For the text-containing cell, return its midpoint in (X, Y) coordinate format. 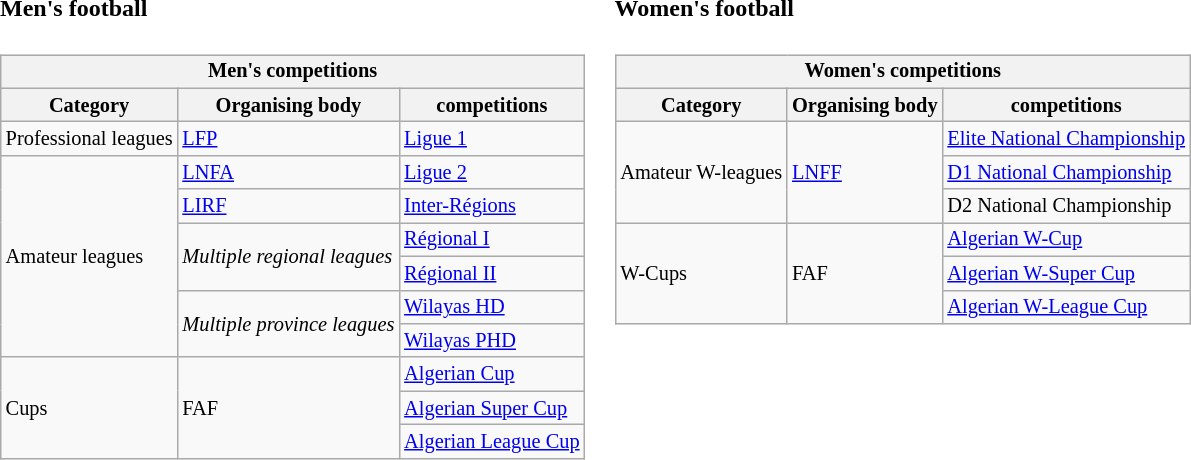
Algerian Cup (492, 374)
D1 National Championship (1066, 173)
Inter-Régions (492, 206)
Algerian W-Cup (1066, 240)
Elite National Championship (1066, 139)
Amateur W-leagues (701, 172)
Ligue 1 (492, 139)
Multiple regional leagues (288, 256)
LFP (288, 139)
Amateur leagues (90, 257)
Professional leagues (90, 139)
D2 National Championship (1066, 206)
Régional II (492, 273)
W-Cups (701, 274)
Algerian W-League Cup (1066, 307)
Cups (90, 408)
Algerian W-Super Cup (1066, 273)
Algerian Super Cup (492, 408)
Women's competitions (902, 72)
Men's competitions (293, 72)
Multiple province leagues (288, 324)
Wilayas HD (492, 307)
LNFF (864, 172)
Algerian League Cup (492, 442)
Wilayas PHD (492, 341)
LIRF (288, 206)
LNFA (288, 173)
Ligue 2 (492, 173)
Régional I (492, 240)
